Identify which cell holds the provided text, then report its (X, Y) central coordinate. 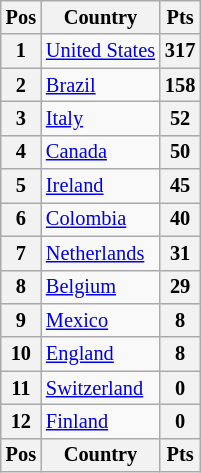
317 (180, 51)
Netherlands (100, 253)
6 (21, 219)
158 (180, 85)
Ireland (100, 186)
31 (180, 253)
29 (180, 287)
10 (21, 354)
11 (21, 388)
Switzerland (100, 388)
7 (21, 253)
Belgium (100, 287)
4 (21, 152)
Finland (100, 421)
2 (21, 85)
5 (21, 186)
3 (21, 118)
50 (180, 152)
Colombia (100, 219)
9 (21, 320)
1 (21, 51)
12 (21, 421)
United States (100, 51)
52 (180, 118)
Brazil (100, 85)
Mexico (100, 320)
40 (180, 219)
Italy (100, 118)
Canada (100, 152)
45 (180, 186)
England (100, 354)
